Return (X, Y) of the center of cell containing provided text 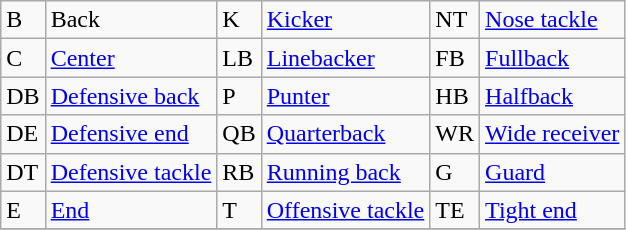
Defensive end (131, 134)
Nose tackle (552, 20)
C (23, 58)
Defensive back (131, 96)
Guard (552, 172)
End (131, 210)
DB (23, 96)
Tight end (552, 210)
DT (23, 172)
RB (239, 172)
Back (131, 20)
LB (239, 58)
Halfback (552, 96)
FB (455, 58)
Center (131, 58)
G (455, 172)
Quarterback (346, 134)
T (239, 210)
HB (455, 96)
E (23, 210)
Running back (346, 172)
QB (239, 134)
DE (23, 134)
B (23, 20)
NT (455, 20)
TE (455, 210)
Offensive tackle (346, 210)
WR (455, 134)
K (239, 20)
Kicker (346, 20)
Fullback (552, 58)
Linebacker (346, 58)
Punter (346, 96)
P (239, 96)
Defensive tackle (131, 172)
Wide receiver (552, 134)
